Provide the (x, y) coordinate of the cell's center where the given text is located.  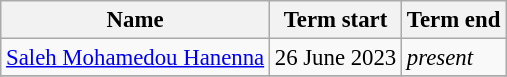
Term end (454, 20)
Term start (335, 20)
26 June 2023 (335, 58)
Name (136, 20)
present (454, 58)
Saleh Mohamedou Hanenna (136, 58)
